For the text-containing cell, return its midpoint in (x, y) coordinate format. 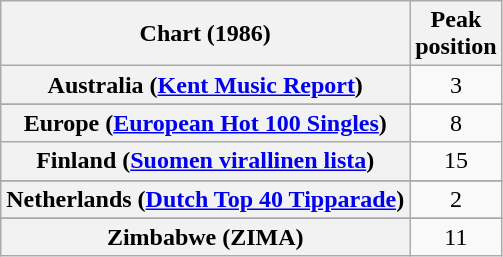
3 (456, 85)
Australia (Kent Music Report) (206, 85)
8 (456, 123)
15 (456, 161)
Chart (1986) (206, 34)
11 (456, 237)
2 (456, 199)
Netherlands (Dutch Top 40 Tipparade) (206, 199)
Finland (Suomen virallinen lista) (206, 161)
Europe (European Hot 100 Singles) (206, 123)
Peakposition (456, 34)
Zimbabwe (ZIMA) (206, 237)
